Capture the cell that displays the provided text and extract its (X, Y) central coordinate. 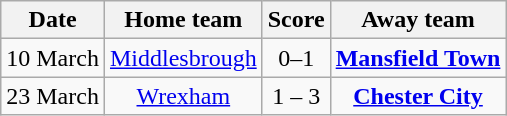
0–1 (296, 58)
10 March (53, 58)
23 March (53, 96)
Middlesbrough (183, 58)
Date (53, 20)
1 – 3 (296, 96)
Score (296, 20)
Away team (418, 20)
Home team (183, 20)
Chester City (418, 96)
Mansfield Town (418, 58)
Wrexham (183, 96)
